Return (X, Y) of the center of cell containing provided text 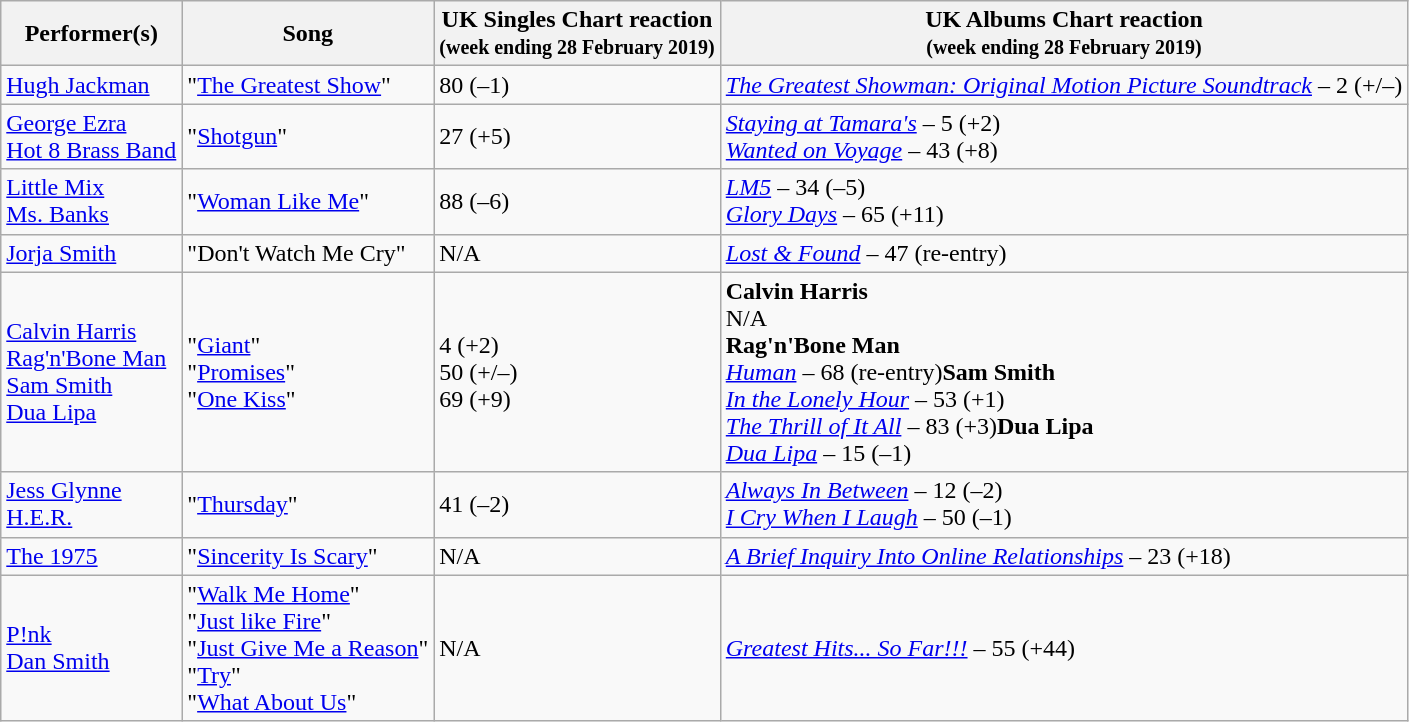
"Thursday" (308, 504)
Song (308, 34)
LM5 – 34 (–5)Glory Days – 65 (+11) (1064, 202)
A Brief Inquiry Into Online Relationships – 23 (+18) (1064, 556)
George EzraHot 8 Brass Band (92, 136)
Performer(s) (92, 34)
The 1975 (92, 556)
"Sincerity Is Scary" (308, 556)
88 (–6) (577, 202)
Hugh Jackman (92, 85)
"Giant""Promises""One Kiss" (308, 372)
Calvin HarrisRag'n'Bone ManSam SmithDua Lipa (92, 372)
Jess GlynneH.E.R. (92, 504)
The Greatest Showman: Original Motion Picture Soundtrack – 2 (+/–) (1064, 85)
Little MixMs. Banks (92, 202)
27 (+5) (577, 136)
Calvin HarrisN/ARag'n'Bone ManHuman – 68 (re-entry)Sam SmithIn the Lonely Hour – 53 (+1)The Thrill of It All – 83 (+3)Dua LipaDua Lipa – 15 (–1) (1064, 372)
"The Greatest Show" (308, 85)
Greatest Hits... So Far!!! – 55 (+44) (1064, 648)
Jorja Smith (92, 253)
80 (–1) (577, 85)
P!nkDan Smith (92, 648)
Lost & Found – 47 (re-entry) (1064, 253)
41 (–2) (577, 504)
"Walk Me Home""Just like Fire""Just Give Me a Reason""Try""What About Us" (308, 648)
4 (+2)50 (+/–)69 (+9) (577, 372)
"Shotgun" (308, 136)
Staying at Tamara's – 5 (+2)Wanted on Voyage – 43 (+8) (1064, 136)
"Woman Like Me" (308, 202)
UK Albums Chart reaction(week ending 28 February 2019) (1064, 34)
UK Singles Chart reaction(week ending 28 February 2019) (577, 34)
Always In Between – 12 (–2)I Cry When I Laugh – 50 (–1) (1064, 504)
"Don't Watch Me Cry" (308, 253)
